From the cell containing the given text, extract its center point as [X, Y] coordinate. 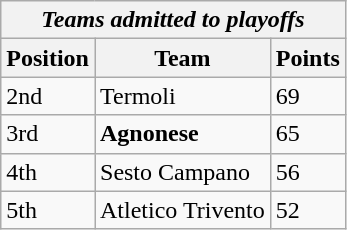
Sesto Campano [182, 172]
65 [308, 134]
69 [308, 96]
56 [308, 172]
Points [308, 58]
4th [48, 172]
52 [308, 210]
Teams admitted to playoffs [174, 20]
Position [48, 58]
5th [48, 210]
3rd [48, 134]
Atletico Trivento [182, 210]
Agnonese [182, 134]
Team [182, 58]
Termoli [182, 96]
2nd [48, 96]
